Return the [X, Y] coordinate for the center point of the cell that contains the specified text.  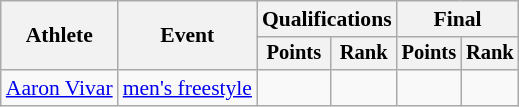
Final [458, 19]
Qualifications [327, 19]
Athlete [60, 36]
Aaron Vivar [60, 88]
men's freestyle [188, 88]
Event [188, 36]
